Pinpoint the cell where the given text exists, returning its [x, y] midpoint coordinate. 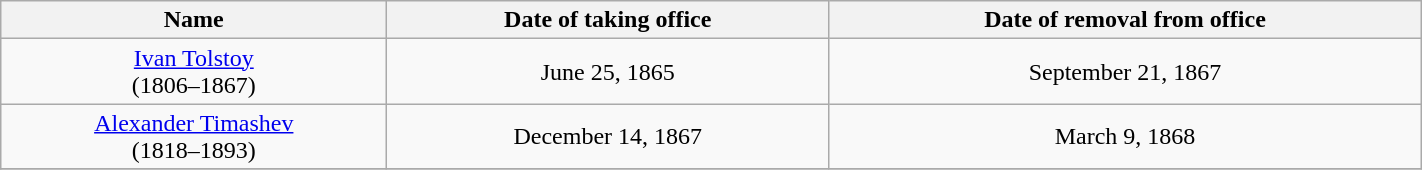
June 25, 1865 [608, 72]
Date of taking office [608, 20]
December 14, 1867 [608, 136]
Ivan Tolstoy(1806–1867) [194, 72]
Date of removal from office [1126, 20]
Name [194, 20]
September 21, 1867 [1126, 72]
Alexander Timashev(1818–1893) [194, 136]
March 9, 1868 [1126, 136]
